Identify which cell holds the provided text, then report its [X, Y] central coordinate. 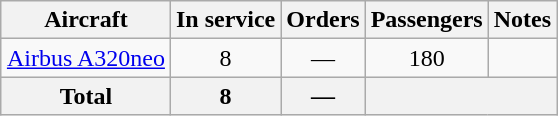
Passengers [426, 20]
Notes [522, 20]
Total [86, 96]
Aircraft [86, 20]
In service [225, 20]
180 [426, 58]
Airbus A320neo [86, 58]
Orders [323, 20]
